Locate the cell with the specified text and output its (x, y) center coordinate. 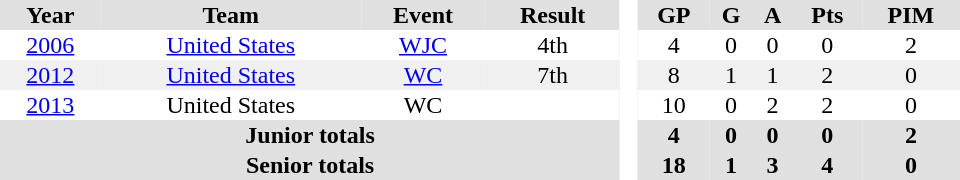
Junior totals (310, 135)
GP (674, 15)
7th (552, 75)
2013 (50, 105)
18 (674, 165)
2012 (50, 75)
3 (773, 165)
Year (50, 15)
A (773, 15)
Team (231, 15)
Pts (828, 15)
Result (552, 15)
10 (674, 105)
G (732, 15)
2006 (50, 45)
PIM (911, 15)
Event (423, 15)
WJC (423, 45)
Senior totals (310, 165)
4th (552, 45)
8 (674, 75)
